Return (X, Y) of the center of cell containing provided text 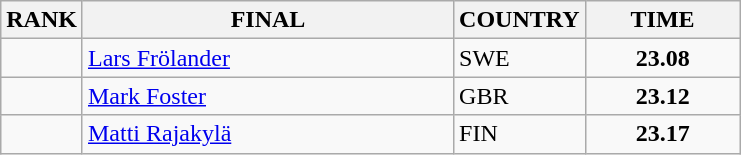
RANK (42, 20)
Matti Rajakylä (268, 134)
FIN (520, 134)
Mark Foster (268, 96)
GBR (520, 96)
COUNTRY (520, 20)
23.12 (662, 96)
SWE (520, 58)
23.17 (662, 134)
23.08 (662, 58)
TIME (662, 20)
FINAL (268, 20)
Lars Frölander (268, 58)
